Return (x, y) of the center of cell containing provided text 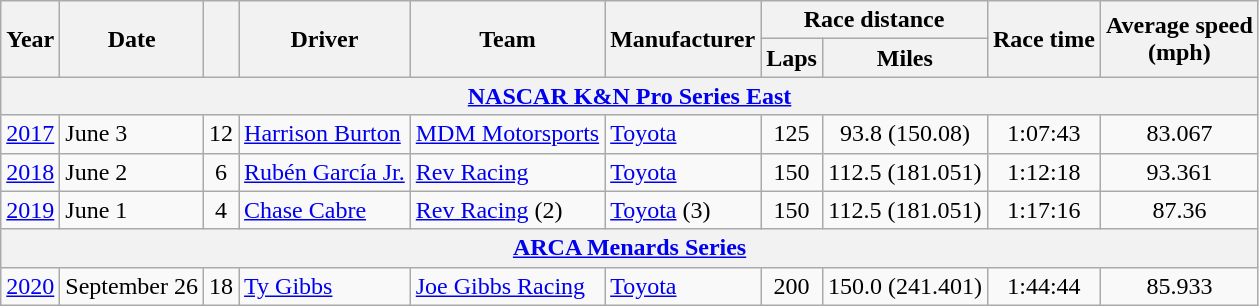
1:07:43 (1044, 134)
83.067 (1179, 134)
Miles (904, 58)
September 26 (132, 286)
Driver (325, 39)
Year (30, 39)
1:12:18 (1044, 172)
1:17:16 (1044, 210)
Chase Cabre (325, 210)
Rev Racing (2) (507, 210)
Race distance (874, 20)
93.361 (1179, 172)
Date (132, 39)
85.933 (1179, 286)
June 3 (132, 134)
Rev Racing (507, 172)
June 1 (132, 210)
2020 (30, 286)
June 2 (132, 172)
1:44:44 (1044, 286)
Joe Gibbs Racing (507, 286)
6 (222, 172)
18 (222, 286)
Laps (792, 58)
12 (222, 134)
Toyota (3) (683, 210)
ARCA Menards Series (630, 248)
Ty Gibbs (325, 286)
2019 (30, 210)
2018 (30, 172)
87.36 (1179, 210)
4 (222, 210)
Race time (1044, 39)
Team (507, 39)
125 (792, 134)
150.0 (241.401) (904, 286)
NASCAR K&N Pro Series East (630, 96)
200 (792, 286)
MDM Motorsports (507, 134)
Rubén García Jr. (325, 172)
Harrison Burton (325, 134)
2017 (30, 134)
Average speed(mph) (1179, 39)
Manufacturer (683, 39)
93.8 (150.08) (904, 134)
